Return (X, Y) of the center of cell containing provided text 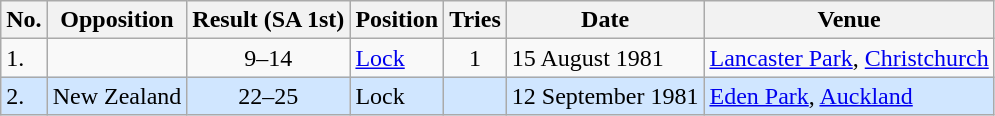
No. (24, 20)
22–25 (268, 96)
Lancaster Park, Christchurch (849, 58)
New Zealand (117, 96)
Position (397, 20)
Result (SA 1st) (268, 20)
Venue (849, 20)
12 September 1981 (605, 96)
Tries (476, 20)
2. (24, 96)
Date (605, 20)
15 August 1981 (605, 58)
Opposition (117, 20)
1 (476, 58)
1. (24, 58)
9–14 (268, 58)
Eden Park, Auckland (849, 96)
